For the text-containing cell, return its midpoint in [x, y] coordinate format. 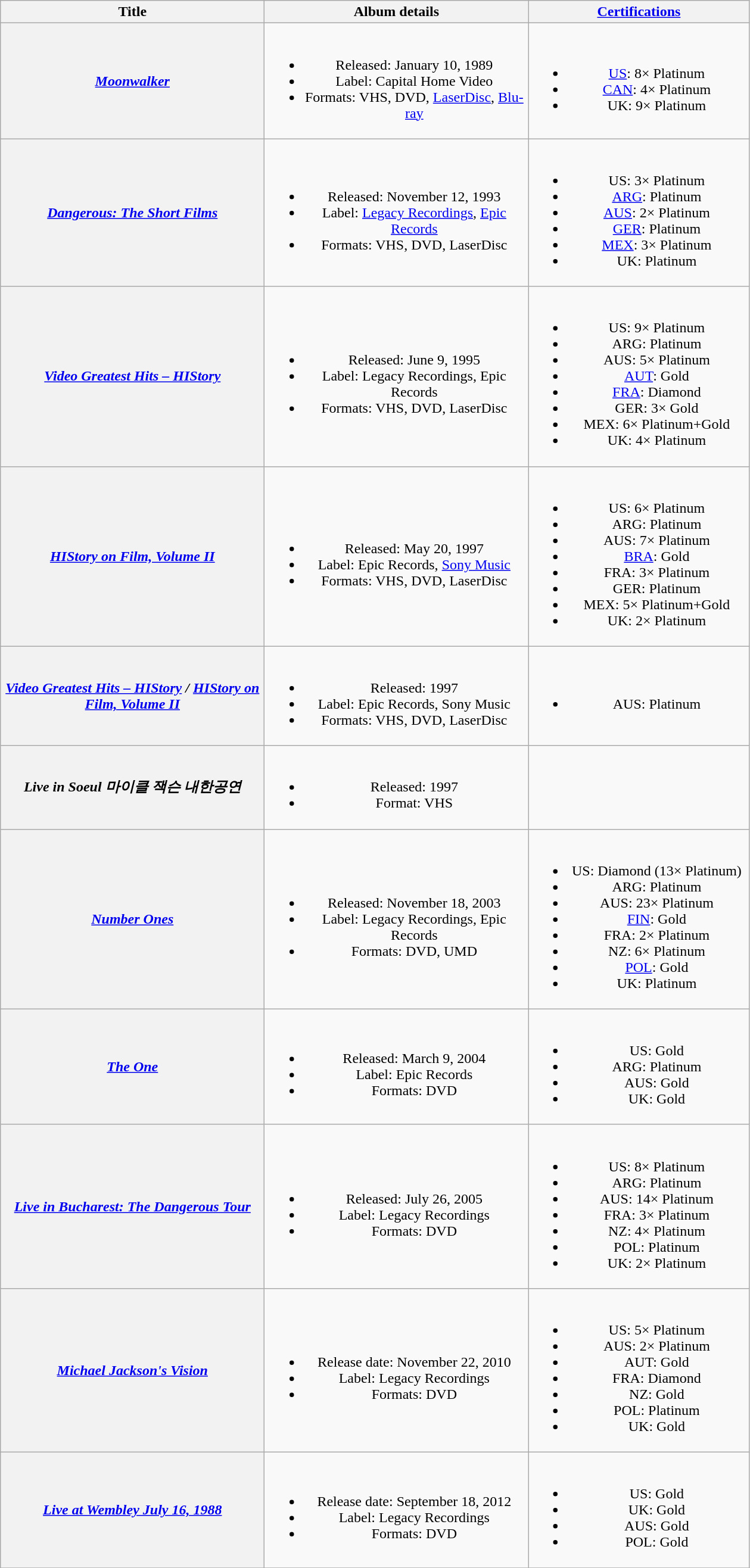
US: 8× PlatinumCAN: 4× PlatinumUK: 9× Platinum [639, 81]
Album details [397, 12]
US: 8× PlatinumARG: PlatinumAUS: 14× PlatinumFRA: 3× PlatinumNZ: 4× PlatinumPOL: PlatinumUK: 2× Platinum [639, 1207]
Released: 1997Label: Epic Records, Sony MusicFormats: VHS, DVD, LaserDisc [397, 696]
Released: January 10, 1989Label: Capital Home VideoFormats: VHS, DVD, LaserDisc, Blu-ray [397, 81]
The One [132, 1067]
HIStory on Film, Volume II [132, 556]
US: GoldUK: GoldAUS: GoldPOL: Gold [639, 1510]
Released: July 26, 2005Label: Legacy RecordingsFormats: DVD [397, 1207]
US: GoldARG: PlatinumAUS: GoldUK: Gold [639, 1067]
AUS: Platinum [639, 696]
Released: May 20, 1997Label: Epic Records, Sony MusicFormats: VHS, DVD, LaserDisc [397, 556]
Released: 1997Format: VHS [397, 787]
Video Greatest Hits – HIStory / HIStory on Film, Volume II [132, 696]
Moonwalker [132, 81]
Live at Wembley July 16, 1988 [132, 1510]
Released: June 9, 1995Label: Legacy Recordings, Epic RecordsFormats: VHS, DVD, LaserDisc [397, 376]
US: 3× PlatinumARG: PlatinumAUS: 2× PlatinumGER: PlatinumMEX: 3× PlatinumUK: Platinum [639, 213]
Michael Jackson's Vision [132, 1370]
Released: November 18, 2003Label: Legacy Recordings, Epic RecordsFormats: DVD, UMD [397, 919]
Video Greatest Hits – HIStory [132, 376]
Released: March 9, 2004Label: Epic RecordsFormats: DVD [397, 1067]
Release date: November 22, 2010Label: Legacy RecordingsFormats: DVD [397, 1370]
Release date: September 18, 2012Label: Legacy RecordingsFormats: DVD [397, 1510]
Dangerous: The Short Films [132, 213]
US: Diamond (13× Platinum)ARG: PlatinumAUS: 23× PlatinumFIN: GoldFRA: 2× PlatinumNZ: 6× PlatinumPOL: GoldUK: Platinum [639, 919]
US: 9× PlatinumARG: PlatinumAUS: 5× PlatinumAUT: GoldFRA: DiamondGER: 3× GoldMEX: 6× Platinum+GoldUK: 4× Platinum [639, 376]
Live in Soeul 마이클 잭슨 내한공연 [132, 787]
Live in Bucharest: The Dangerous Tour [132, 1207]
Certifications [639, 12]
Released: November 12, 1993Label: Legacy Recordings, Epic RecordsFormats: VHS, DVD, LaserDisc [397, 213]
US: 6× PlatinumARG: PlatinumAUS: 7× PlatinumBRA: GoldFRA: 3× PlatinumGER: PlatinumMEX: 5× Platinum+GoldUK: 2× Platinum [639, 556]
US: 5× PlatinumAUS: 2× PlatinumAUT: GoldFRA: DiamondNZ: GoldPOL: PlatinumUK: Gold [639, 1370]
Title [132, 12]
Number Ones [132, 919]
